From the cell containing the given text, extract its center point as [X, Y] coordinate. 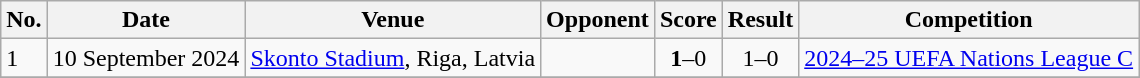
Skonto Stadium, Riga, Latvia [393, 58]
Score [688, 20]
Competition [969, 20]
10 September 2024 [146, 58]
Result [760, 20]
Venue [393, 20]
2024–25 UEFA Nations League C [969, 58]
1 [24, 58]
No. [24, 20]
Opponent [598, 20]
Date [146, 20]
